Detect which cell encompasses the target text, then output its [X, Y] center coordinate. 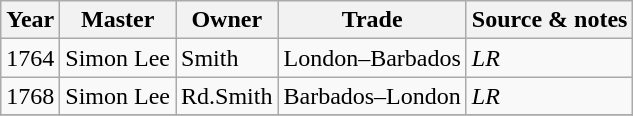
Source & notes [550, 20]
Smith [227, 58]
Year [30, 20]
Trade [372, 20]
Barbados–London [372, 96]
Master [118, 20]
1768 [30, 96]
1764 [30, 58]
Owner [227, 20]
London–Barbados [372, 58]
Rd.Smith [227, 96]
